For the text-containing cell, return its midpoint in [x, y] coordinate format. 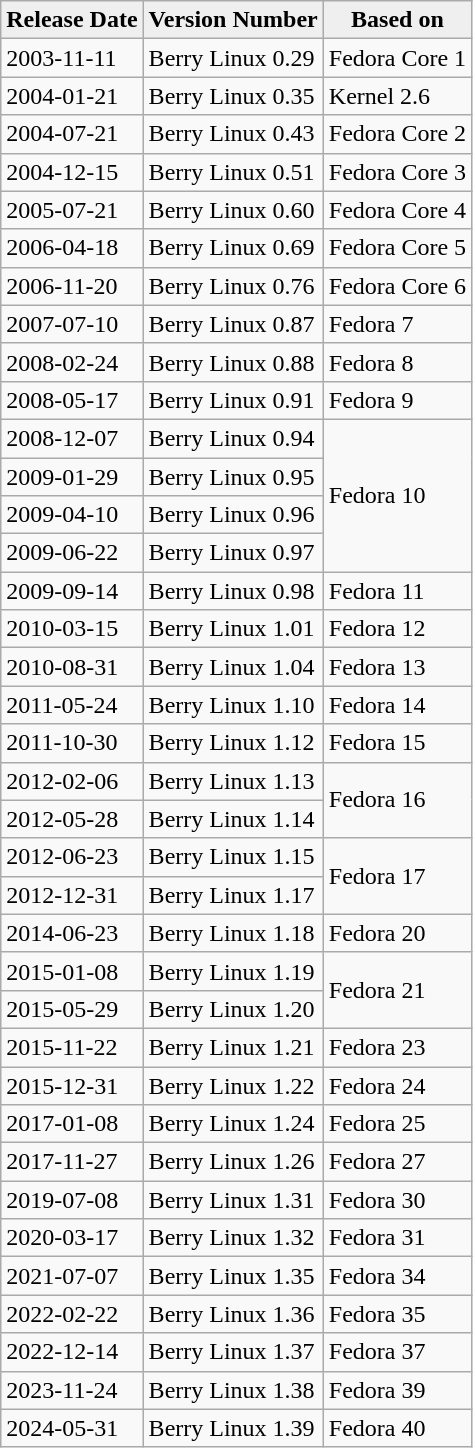
2004-07-21 [72, 134]
Berry Linux 0.88 [233, 362]
Berry Linux 1.32 [233, 1238]
Berry Linux 0.96 [233, 515]
Fedora 10 [397, 495]
Fedora 40 [397, 1428]
Berry Linux 1.01 [233, 629]
2006-04-18 [72, 248]
2008-02-24 [72, 362]
Berry Linux 0.95 [233, 477]
Berry Linux 0.29 [233, 58]
Fedora Core 1 [397, 58]
Fedora Core 3 [397, 172]
2010-03-15 [72, 629]
Berry Linux 1.15 [233, 857]
Fedora 16 [397, 800]
Berry Linux 0.87 [233, 324]
Fedora Core 5 [397, 248]
Fedora 13 [397, 667]
Berry Linux 1.19 [233, 971]
Fedora Core 4 [397, 210]
Berry Linux 0.76 [233, 286]
2015-12-31 [72, 1085]
Berry Linux 1.37 [233, 1352]
Berry Linux 1.10 [233, 705]
Berry Linux 1.38 [233, 1390]
Fedora 20 [397, 933]
2019-07-08 [72, 1200]
Fedora 35 [397, 1314]
Berry Linux 0.97 [233, 553]
2023-11-24 [72, 1390]
Fedora 11 [397, 591]
Fedora 37 [397, 1352]
Berry Linux 0.43 [233, 134]
2020-03-17 [72, 1238]
Berry Linux 1.14 [233, 819]
Fedora 27 [397, 1162]
Fedora Core 2 [397, 134]
2017-01-08 [72, 1124]
Berry Linux 0.51 [233, 172]
2004-12-15 [72, 172]
Berry Linux 1.21 [233, 1047]
Fedora 24 [397, 1085]
Berry Linux 0.94 [233, 438]
Fedora 30 [397, 1200]
Fedora 31 [397, 1238]
2014-06-23 [72, 933]
2015-05-29 [72, 1009]
Berry Linux 1.26 [233, 1162]
Berry Linux 1.18 [233, 933]
Fedora 34 [397, 1276]
2009-06-22 [72, 553]
Fedora 39 [397, 1390]
2012-02-06 [72, 781]
Based on [397, 20]
2015-01-08 [72, 971]
Berry Linux 0.35 [233, 96]
Fedora 12 [397, 629]
2008-12-07 [72, 438]
2010-08-31 [72, 667]
2011-10-30 [72, 743]
Berry Linux 1.04 [233, 667]
Berry Linux 0.60 [233, 210]
Version Number [233, 20]
Fedora 7 [397, 324]
Fedora 23 [397, 1047]
Fedora 17 [397, 876]
2006-11-20 [72, 286]
2009-04-10 [72, 515]
Berry Linux 1.31 [233, 1200]
2017-11-27 [72, 1162]
2012-05-28 [72, 819]
2009-09-14 [72, 591]
2012-06-23 [72, 857]
2022-12-14 [72, 1352]
Berry Linux 1.20 [233, 1009]
2004-01-21 [72, 96]
Berry Linux 1.12 [233, 743]
Berry Linux 1.35 [233, 1276]
2005-07-21 [72, 210]
2022-02-22 [72, 1314]
Berry Linux 1.24 [233, 1124]
Berry Linux 1.36 [233, 1314]
2012-12-31 [72, 895]
2009-01-29 [72, 477]
Fedora 14 [397, 705]
Berry Linux 1.13 [233, 781]
Fedora Core 6 [397, 286]
Berry Linux 0.98 [233, 591]
Release Date [72, 20]
2021-07-07 [72, 1276]
2007-07-10 [72, 324]
Kernel 2.6 [397, 96]
Fedora 15 [397, 743]
Fedora 21 [397, 990]
2011-05-24 [72, 705]
Berry Linux 1.39 [233, 1428]
Berry Linux 0.91 [233, 400]
Berry Linux 1.22 [233, 1085]
2003-11-11 [72, 58]
Berry Linux 1.17 [233, 895]
Berry Linux 0.69 [233, 248]
Fedora 9 [397, 400]
Fedora 25 [397, 1124]
2008-05-17 [72, 400]
Fedora 8 [397, 362]
2015-11-22 [72, 1047]
2024-05-31 [72, 1428]
